Capture the cell that displays the provided text and extract its (x, y) central coordinate. 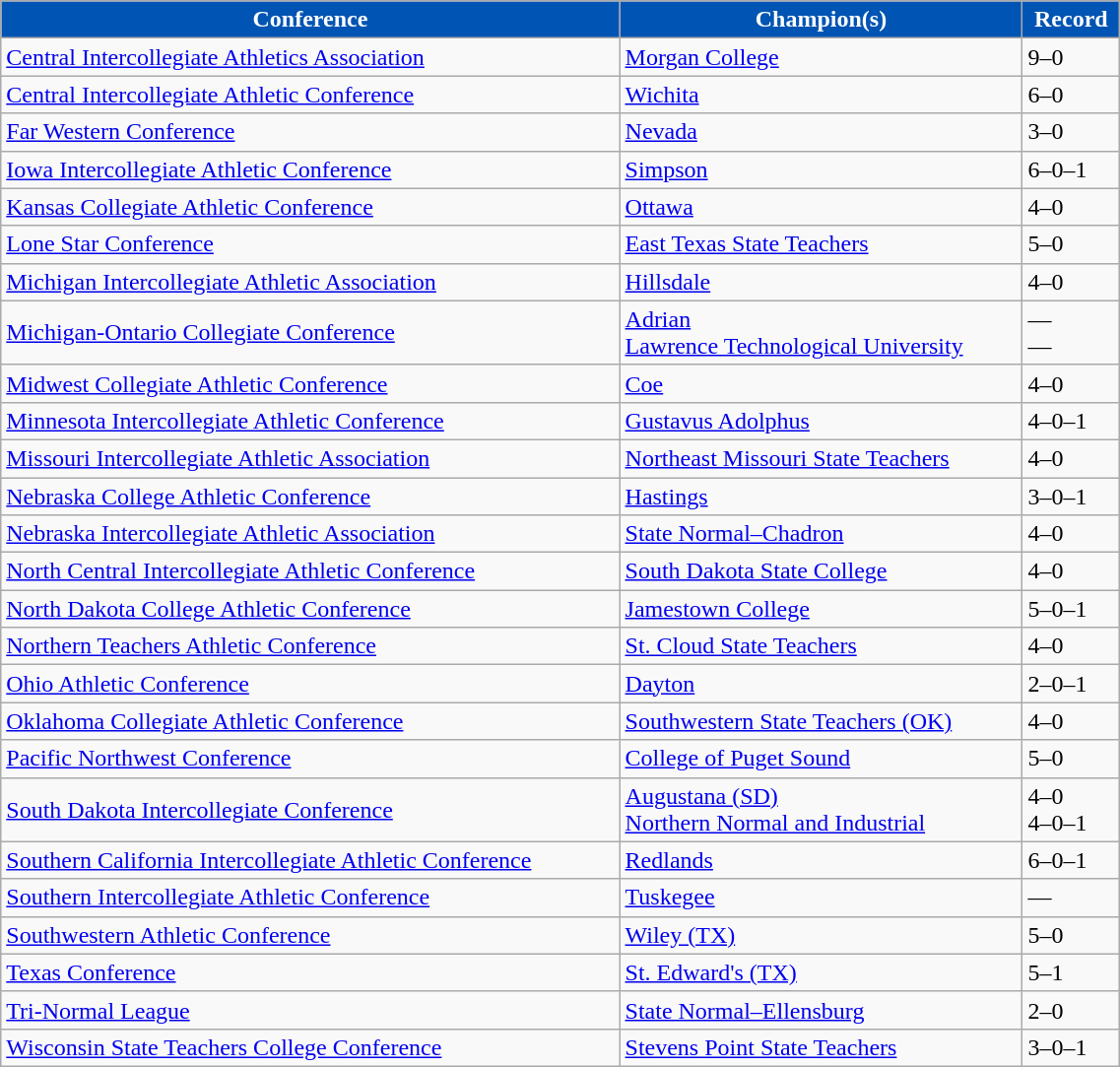
State Normal–Chadron (822, 534)
Minnesota Intercollegiate Athletic Conference (310, 421)
Record (1072, 20)
East Texas State Teachers (822, 244)
Northern Teachers Athletic Conference (310, 646)
Kansas Collegiate Athletic Conference (310, 207)
4–04–0–1 (1072, 810)
Champion(s) (822, 20)
Michigan Intercollegiate Athletic Association (310, 282)
Nevada (822, 132)
5–1 (1072, 972)
2–0–1 (1072, 684)
Stevens Point State Teachers (822, 1047)
Ottawa (822, 207)
Texas Conference (310, 972)
State Normal–Ellensburg (822, 1010)
Simpson (822, 169)
College of Puget Sound (822, 759)
Nebraska Intercollegiate Athletic Association (310, 534)
—— (1072, 333)
Iowa Intercollegiate Athletic Conference (310, 169)
Tuskegee (822, 898)
St. Edward's (TX) (822, 972)
Nebraska College Athletic Conference (310, 496)
St. Cloud State Teachers (822, 646)
Augustana (SD)Northern Normal and Industrial (822, 810)
Far Western Conference (310, 132)
Northeast Missouri State Teachers (822, 458)
AdrianLawrence Technological University (822, 333)
Southern California Intercollegiate Athletic Conference (310, 860)
Wichita (822, 95)
2–0 (1072, 1010)
Central Intercollegiate Athletic Conference (310, 95)
5–0–1 (1072, 609)
Midwest Collegiate Athletic Conference (310, 383)
Coe (822, 383)
Southwestern Athletic Conference (310, 935)
Tri-Normal League (310, 1010)
Ohio Athletic Conference (310, 684)
4–0–1 (1072, 421)
Missouri Intercollegiate Athletic Association (310, 458)
— (1072, 898)
Central Intercollegiate Athletics Association (310, 57)
9–0 (1072, 57)
Jamestown College (822, 609)
6–0 (1072, 95)
Southern Intercollegiate Athletic Conference (310, 898)
Oklahoma Collegiate Athletic Conference (310, 721)
Pacific Northwest Conference (310, 759)
Hastings (822, 496)
Southwestern State Teachers (OK) (822, 721)
Conference (310, 20)
South Dakota Intercollegiate Conference (310, 810)
South Dakota State College (822, 571)
Lone Star Conference (310, 244)
Wisconsin State Teachers College Conference (310, 1047)
3–0 (1072, 132)
Gustavus Adolphus (822, 421)
Dayton (822, 684)
North Central Intercollegiate Athletic Conference (310, 571)
Michigan-Ontario Collegiate Conference (310, 333)
Hillsdale (822, 282)
Redlands (822, 860)
Morgan College (822, 57)
Wiley (TX) (822, 935)
North Dakota College Athletic Conference (310, 609)
